Locate the cell with the specified text and output its (x, y) center coordinate. 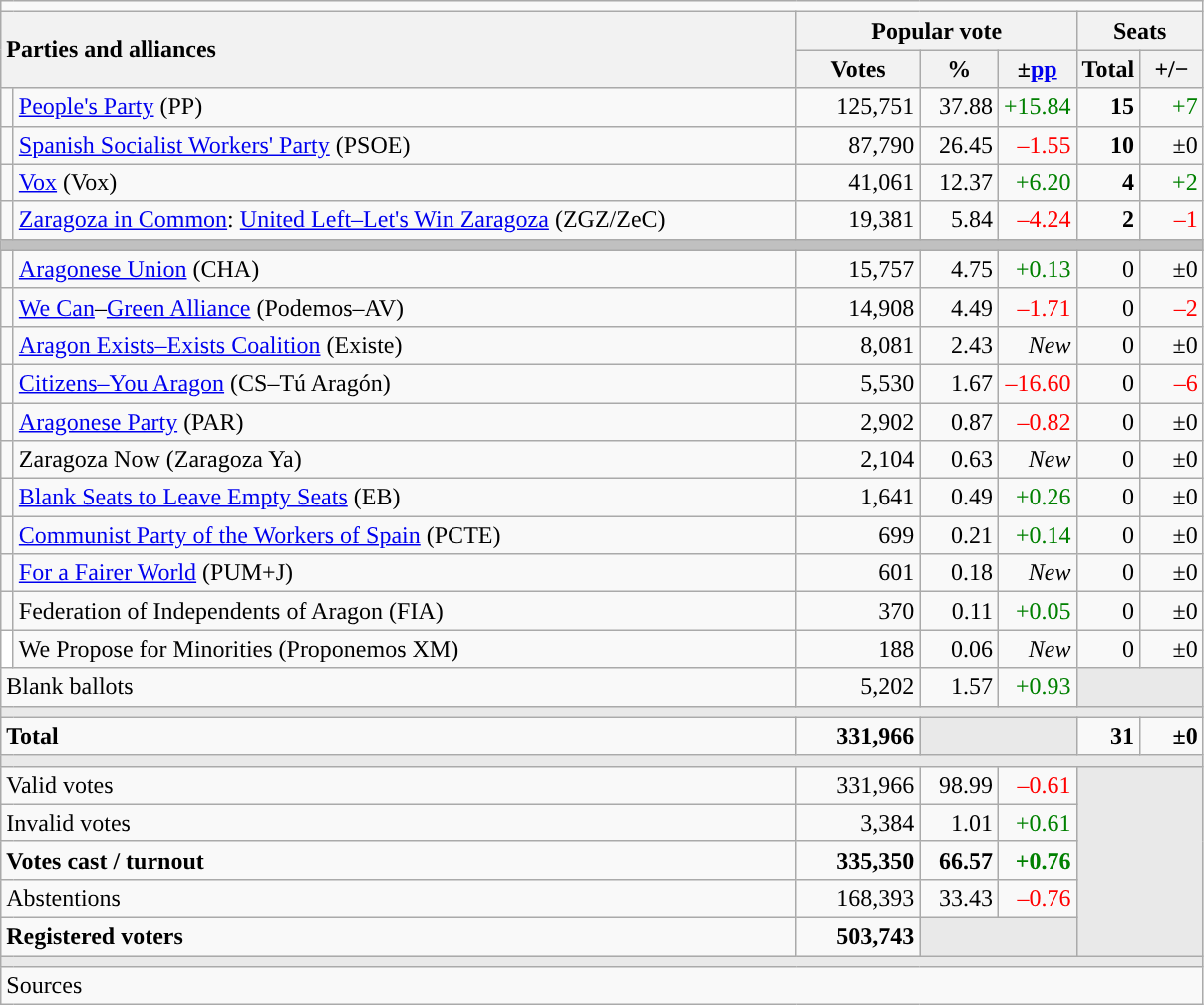
168,393 (858, 898)
125,751 (858, 107)
Sources (602, 986)
+0.93 (1037, 687)
335,350 (858, 860)
2,902 (858, 422)
Blank Seats to Leave Empty Seats (EB) (405, 498)
Aragon Exists–Exists Coalition (Existe) (405, 345)
5.84 (959, 220)
–16.60 (1037, 383)
Zaragoza in Common: United Left–Let's Win Zaragoza (ZGZ/ZeC) (405, 220)
98.99 (959, 785)
2,104 (858, 460)
37.88 (959, 107)
+/− (1172, 69)
87,790 (858, 145)
+0.05 (1037, 611)
2.43 (959, 345)
Aragonese Union (CHA) (405, 269)
Abstentions (399, 898)
31 (1108, 736)
+0.26 (1037, 498)
+0.61 (1037, 823)
0.06 (959, 649)
–1.55 (1037, 145)
Invalid votes (399, 823)
±pp (1037, 69)
4 (1108, 182)
People's Party (PP) (405, 107)
26.45 (959, 145)
+0.13 (1037, 269)
33.43 (959, 898)
We Can–Green Alliance (Podemos–AV) (405, 307)
–0.61 (1037, 785)
601 (858, 573)
+2 (1172, 182)
0.21 (959, 535)
12.37 (959, 182)
4.49 (959, 307)
0.87 (959, 422)
Blank ballots (399, 687)
–0.82 (1037, 422)
–1.71 (1037, 307)
0.63 (959, 460)
10 (1108, 145)
For a Fairer World (PUM+J) (405, 573)
Federation of Independents of Aragon (FIA) (405, 611)
+6.20 (1037, 182)
–2 (1172, 307)
+0.14 (1037, 535)
5,530 (858, 383)
Seats (1140, 31)
0.18 (959, 573)
1.01 (959, 823)
8,081 (858, 345)
+15.84 (1037, 107)
Vox (Vox) (405, 182)
Zaragoza Now (Zaragoza Ya) (405, 460)
3,384 (858, 823)
Communist Party of the Workers of Spain (PCTE) (405, 535)
699 (858, 535)
+0.76 (1037, 860)
19,381 (858, 220)
Valid votes (399, 785)
41,061 (858, 182)
14,908 (858, 307)
–0.76 (1037, 898)
188 (858, 649)
503,743 (858, 936)
1.57 (959, 687)
1,641 (858, 498)
15,757 (858, 269)
66.57 (959, 860)
15 (1108, 107)
Registered voters (399, 936)
% (959, 69)
Citizens–You Aragon (CS–Tú Aragón) (405, 383)
0.49 (959, 498)
370 (858, 611)
Votes cast / turnout (399, 860)
0.11 (959, 611)
Popular vote (937, 31)
Votes (858, 69)
We Propose for Minorities (Proponemos XM) (405, 649)
1.67 (959, 383)
–6 (1172, 383)
+7 (1172, 107)
Aragonese Party (PAR) (405, 422)
2 (1108, 220)
Parties and alliances (399, 50)
–1 (1172, 220)
Spanish Socialist Workers' Party (PSOE) (405, 145)
5,202 (858, 687)
–4.24 (1037, 220)
4.75 (959, 269)
